Identify which cell holds the provided text, then report its [x, y] central coordinate. 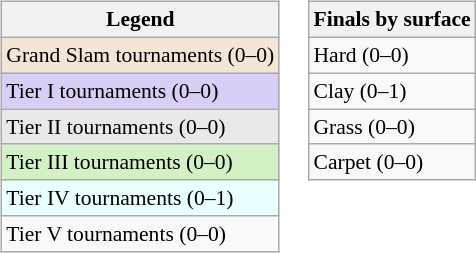
Legend [140, 20]
Clay (0–1) [392, 91]
Tier IV tournaments (0–1) [140, 198]
Finals by surface [392, 20]
Tier II tournaments (0–0) [140, 127]
Tier V tournaments (0–0) [140, 234]
Grass (0–0) [392, 127]
Tier I tournaments (0–0) [140, 91]
Hard (0–0) [392, 55]
Carpet (0–0) [392, 162]
Grand Slam tournaments (0–0) [140, 55]
Tier III tournaments (0–0) [140, 162]
